Determine the (x, y) coordinate at the center of the cell enclosing the given text.  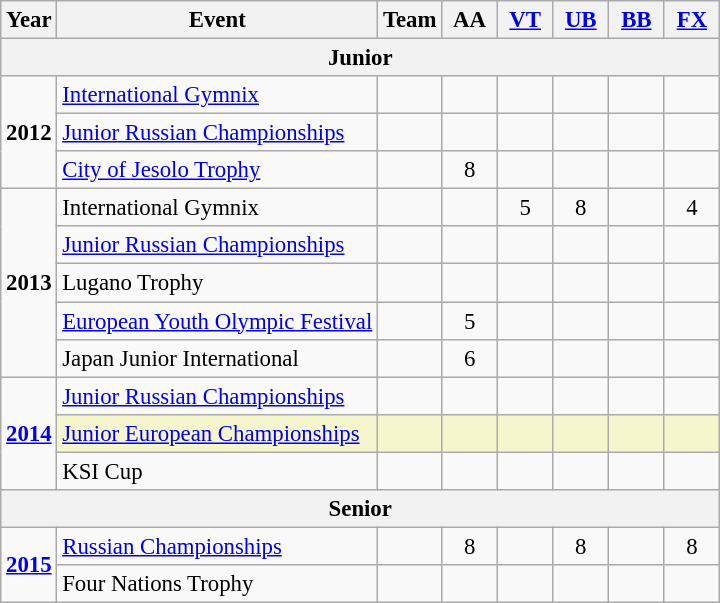
Event (218, 20)
Junior European Championships (218, 433)
City of Jesolo Trophy (218, 170)
2015 (29, 564)
2013 (29, 283)
VT (525, 20)
Senior (360, 509)
European Youth Olympic Festival (218, 321)
Russian Championships (218, 546)
Year (29, 20)
Junior (360, 58)
2014 (29, 434)
Four Nations Trophy (218, 584)
UB (581, 20)
2012 (29, 132)
BB (637, 20)
6 (470, 358)
Team (410, 20)
AA (470, 20)
FX (692, 20)
4 (692, 208)
KSI Cup (218, 471)
Japan Junior International (218, 358)
Lugano Trophy (218, 283)
